From the cell containing the given text, extract its center point as (X, Y) coordinate. 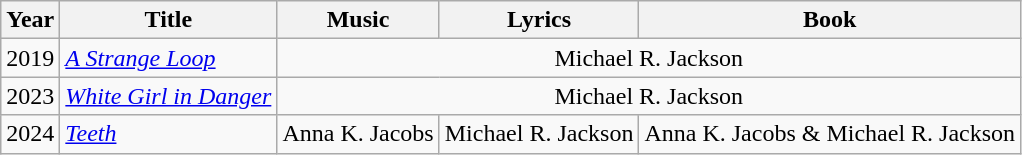
A Strange Loop (168, 58)
Lyrics (539, 20)
Anna K. Jacobs (358, 134)
2023 (30, 96)
Music (358, 20)
Year (30, 20)
2024 (30, 134)
White Girl in Danger (168, 96)
Book (830, 20)
Anna K. Jacobs & Michael R. Jackson (830, 134)
Teeth (168, 134)
2019 (30, 58)
Title (168, 20)
